Output the [x, y] coordinate of the center of the cell containing the given text.  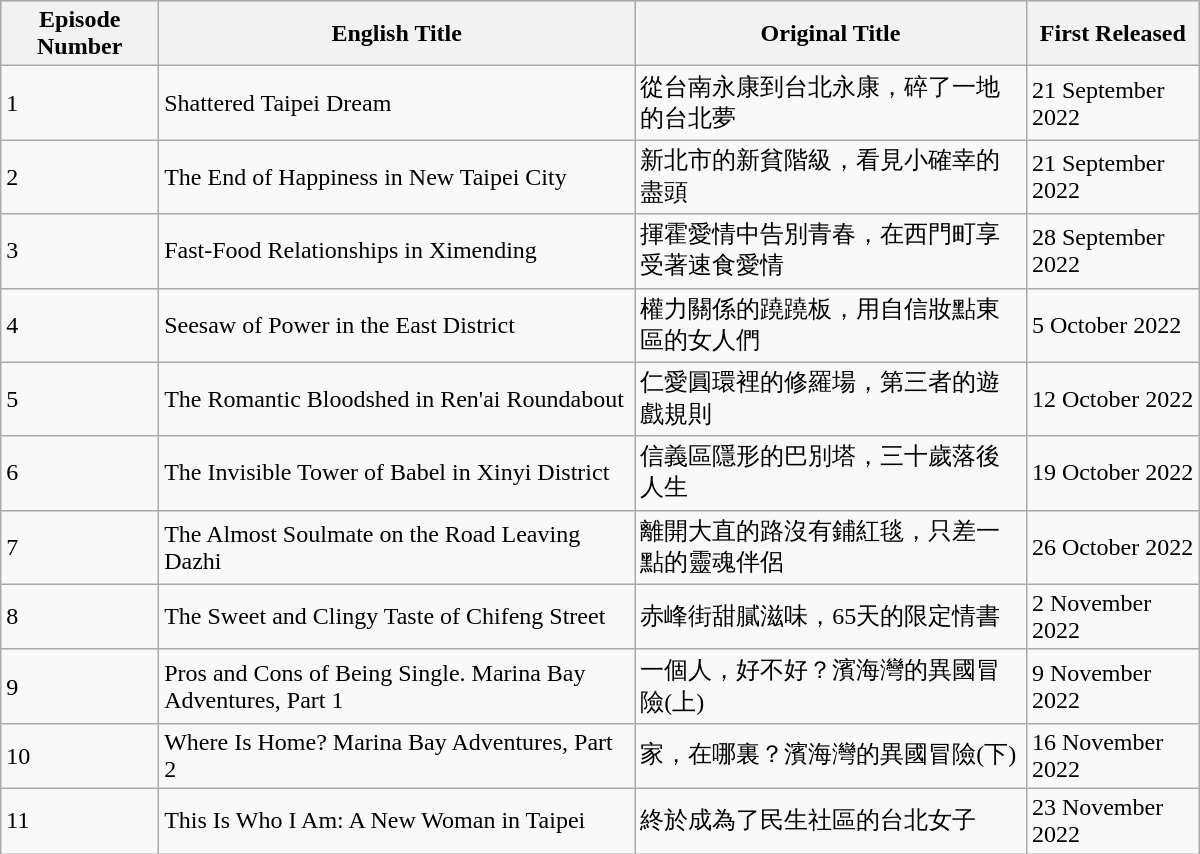
9 November 2022 [1112, 686]
The Sweet and Clingy Taste of Chifeng Street [397, 616]
10 [80, 756]
The End of Happiness in New Taipei City [397, 177]
6 [80, 473]
1 [80, 103]
終於成為了民生社區的台北女子 [831, 820]
Episode Number [80, 34]
Where Is Home? Marina Bay Adventures, Part 2 [397, 756]
The Romantic Bloodshed in Ren'ai Roundabout [397, 399]
8 [80, 616]
仁愛圓環裡的修羅場，第三者的遊戲規則 [831, 399]
赤峰街甜膩滋味，65天的限定情書 [831, 616]
從台南永康到台北永康，碎了一地的台北夢 [831, 103]
Pros and Cons of Being Single. Marina Bay Adventures, Part 1 [397, 686]
English Title [397, 34]
信義區隱形的巴別塔，三十歲落後人生 [831, 473]
Seesaw of Power in the East District [397, 325]
This Is Who I Am: A New Woman in Taipei [397, 820]
5 [80, 399]
16 November 2022 [1112, 756]
Original Title [831, 34]
28 September 2022 [1112, 251]
Fast-Food Relationships in Ximending [397, 251]
新北市的新貧階級，看見小確幸的盡頭 [831, 177]
The Almost Soulmate on the Road Leaving Dazhi [397, 547]
5 October 2022 [1112, 325]
12 October 2022 [1112, 399]
First Released [1112, 34]
揮霍愛情中告別青春，在西門町享受著速食愛情 [831, 251]
3 [80, 251]
4 [80, 325]
一個人，好不好？濱海灣的異國冒險(上) [831, 686]
The Invisible Tower of Babel in Xinyi District [397, 473]
11 [80, 820]
離開大直的路沒有鋪紅毯，只差一點的靈魂伴侶 [831, 547]
權力關係的蹺蹺板，用自信妝點東區的女人們 [831, 325]
26 October 2022 [1112, 547]
Shattered Taipei Dream [397, 103]
7 [80, 547]
19 October 2022 [1112, 473]
家，在哪裏？濱海灣的異國冒險(下) [831, 756]
9 [80, 686]
23 November 2022 [1112, 820]
2 [80, 177]
2 November 2022 [1112, 616]
